Locate the cell with the specified text and output its [x, y] center coordinate. 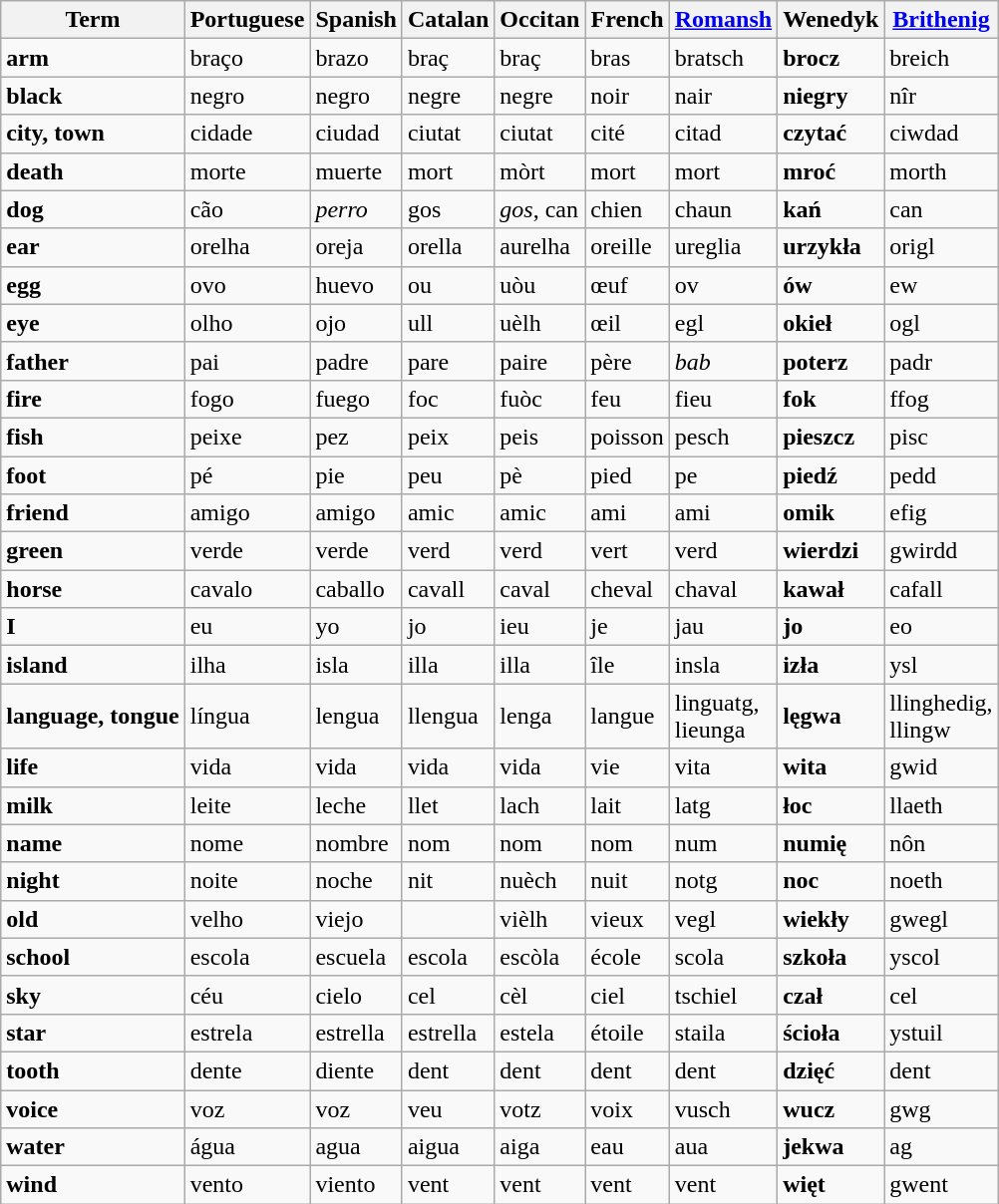
noite [247, 881]
llengua [448, 716]
vento [247, 1185]
Term [93, 20]
pai [247, 361]
chien [627, 209]
cidade [247, 134]
island [93, 665]
ou [448, 285]
gwirdd [941, 551]
Wenedyk [832, 20]
diente [356, 1070]
nîr [941, 96]
vita [723, 767]
olho [247, 323]
caballo [356, 589]
cavalo [247, 589]
cielo [356, 995]
egl [723, 323]
perro [356, 209]
bras [627, 58]
vièlh [540, 919]
peis [540, 437]
tschiel [723, 995]
sky [93, 995]
linguatg,lieunga [723, 716]
céu [247, 995]
noeth [941, 881]
efig [941, 513]
gwg [941, 1109]
gos [448, 209]
ciwdad [941, 134]
pedd [941, 475]
vieux [627, 919]
fok [832, 399]
city, town [93, 134]
łoc [832, 805]
old [93, 919]
pesch [723, 437]
yscol [941, 957]
morth [941, 171]
okieł [832, 323]
ov [723, 285]
green [93, 551]
voice [93, 1109]
Portuguese [247, 20]
escuela [356, 957]
brazo [356, 58]
pe [723, 475]
votz [540, 1109]
llet [448, 805]
lęgwa [832, 716]
fuego [356, 399]
cafall [941, 589]
dzięć [832, 1070]
huevo [356, 285]
can [941, 209]
escòla [540, 957]
lait [627, 805]
aua [723, 1147]
więt [832, 1185]
foot [93, 475]
Romansh [723, 20]
ull [448, 323]
ieu [540, 627]
kawał [832, 589]
ystuil [941, 1033]
citad [723, 134]
piedź [832, 475]
leite [247, 805]
vert [627, 551]
nuit [627, 881]
ysl [941, 665]
dog [93, 209]
mroć [832, 171]
Spanish [356, 20]
czał [832, 995]
padr [941, 361]
French [627, 20]
nombre [356, 843]
leche [356, 805]
niegry [832, 96]
père [627, 361]
brocz [832, 58]
ew [941, 285]
dente [247, 1070]
estela [540, 1033]
cavall [448, 589]
ojo [356, 323]
jau [723, 627]
egg [93, 285]
braço [247, 58]
pieszcz [832, 437]
horse [93, 589]
cité [627, 134]
île [627, 665]
agua [356, 1147]
cèl [540, 995]
feu [627, 399]
orelha [247, 247]
izła [832, 665]
vegl [723, 919]
voix [627, 1109]
viejo [356, 919]
lach [540, 805]
fire [93, 399]
gwegl [941, 919]
gwent [941, 1185]
num [723, 843]
pé [247, 475]
pez [356, 437]
ilha [247, 665]
paire [540, 361]
cheval [627, 589]
czytać [832, 134]
night [93, 881]
muerte [356, 171]
língua [247, 716]
oreja [356, 247]
father [93, 361]
viento [356, 1185]
ścioła [832, 1033]
arm [93, 58]
ciel [627, 995]
star [93, 1033]
œil [627, 323]
insla [723, 665]
noir [627, 96]
eye [93, 323]
language, tongue [93, 716]
nome [247, 843]
death [93, 171]
ureglia [723, 247]
lenga [540, 716]
mòrt [540, 171]
wierdzi [832, 551]
uòu [540, 285]
je [627, 627]
bab [723, 361]
aiga [540, 1147]
kań [832, 209]
omik [832, 513]
vusch [723, 1109]
numię [832, 843]
latg [723, 805]
pè [540, 475]
noche [356, 881]
staila [723, 1033]
nôn [941, 843]
école [627, 957]
lengua [356, 716]
veu [448, 1109]
ów [832, 285]
eu [247, 627]
eo [941, 627]
nuèch [540, 881]
água [247, 1147]
yo [356, 627]
jekwa [832, 1147]
aigua [448, 1147]
scola [723, 957]
chaval [723, 589]
tooth [93, 1070]
wita [832, 767]
poterz [832, 361]
ear [93, 247]
pied [627, 475]
pie [356, 475]
aurelha [540, 247]
nair [723, 96]
fuòc [540, 399]
breich [941, 58]
vie [627, 767]
gwid [941, 767]
chaun [723, 209]
notg [723, 881]
ovo [247, 285]
fieu [723, 399]
peixe [247, 437]
peu [448, 475]
langue [627, 716]
wucz [832, 1109]
fish [93, 437]
llaeth [941, 805]
life [93, 767]
ciudad [356, 134]
uèlh [540, 323]
foc [448, 399]
ogl [941, 323]
estrela [247, 1033]
œuf [627, 285]
bratsch [723, 58]
llinghedig,llingw [941, 716]
poisson [627, 437]
Brithenig [941, 20]
isla [356, 665]
friend [93, 513]
étoile [627, 1033]
ffog [941, 399]
pisc [941, 437]
orella [448, 247]
peix [448, 437]
gos, can [540, 209]
padre [356, 361]
oreille [627, 247]
milk [93, 805]
ag [941, 1147]
caval [540, 589]
school [93, 957]
water [93, 1147]
eau [627, 1147]
origl [941, 247]
name [93, 843]
szkoła [832, 957]
noc [832, 881]
velho [247, 919]
Occitan [540, 20]
black [93, 96]
pare [448, 361]
wind [93, 1185]
morte [247, 171]
I [93, 627]
Catalan [448, 20]
wiekły [832, 919]
urzykła [832, 247]
fogo [247, 399]
cão [247, 209]
nit [448, 881]
